Detect which cell encompasses the target text, then output its [x, y] center coordinate. 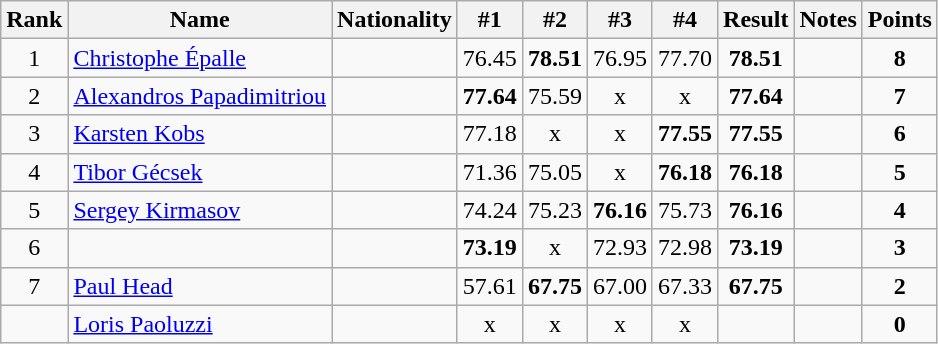
Rank [34, 20]
Alexandros Papadimitriou [200, 96]
Christophe Épalle [200, 58]
#4 [684, 20]
74.24 [490, 210]
1 [34, 58]
0 [900, 324]
75.05 [554, 172]
77.18 [490, 134]
#2 [554, 20]
67.33 [684, 286]
Nationality [395, 20]
75.59 [554, 96]
72.93 [620, 248]
8 [900, 58]
72.98 [684, 248]
Result [756, 20]
Loris Paoluzzi [200, 324]
Name [200, 20]
Paul Head [200, 286]
Notes [828, 20]
75.23 [554, 210]
77.70 [684, 58]
67.00 [620, 286]
Sergey Kirmasov [200, 210]
57.61 [490, 286]
76.45 [490, 58]
Tibor Gécsek [200, 172]
75.73 [684, 210]
#3 [620, 20]
76.95 [620, 58]
Points [900, 20]
71.36 [490, 172]
#1 [490, 20]
Karsten Kobs [200, 134]
